For the text-containing cell, return its midpoint in (x, y) coordinate format. 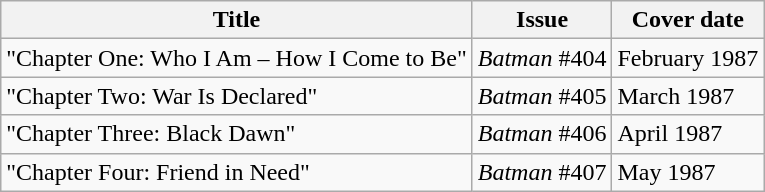
February 1987 (688, 58)
"Chapter Four: Friend in Need" (236, 172)
April 1987 (688, 134)
"Chapter Two: War Is Declared" (236, 96)
Batman #404 (542, 58)
Batman #406 (542, 134)
March 1987 (688, 96)
Batman #405 (542, 96)
Cover date (688, 20)
Issue (542, 20)
Title (236, 20)
"Chapter Three: Black Dawn" (236, 134)
Batman #407 (542, 172)
"Chapter One: Who I Am – How I Come to Be" (236, 58)
May 1987 (688, 172)
